Search for the cell housing the specified text and yield its [X, Y] center coordinate. 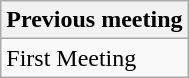
Previous meeting [94, 20]
First Meeting [94, 58]
